Pinpoint the cell where the given text exists, returning its (x, y) midpoint coordinate. 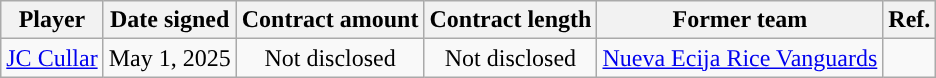
May 1, 2025 (170, 58)
Contract length (510, 20)
Ref. (910, 20)
Contract amount (330, 20)
Player (52, 20)
Date signed (170, 20)
JC Cullar (52, 58)
Former team (740, 20)
Nueva Ecija Rice Vanguards (740, 58)
